Locate the cell with the specified text and output its [x, y] center coordinate. 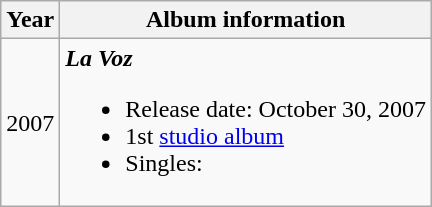
Album information [246, 20]
Year [30, 20]
2007 [30, 122]
La VozRelease date: October 30, 20071st studio albumSingles: [246, 122]
